Scan for the cell matching the given text and deliver its [X, Y] coordinate at center. 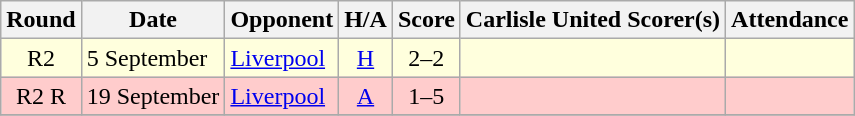
5 September [153, 58]
H [366, 58]
19 September [153, 96]
R2 R [41, 96]
H/A [366, 20]
Attendance [790, 20]
Round [41, 20]
A [366, 96]
1–5 [426, 96]
2–2 [426, 58]
R2 [41, 58]
Date [153, 20]
Opponent [282, 20]
Carlisle United Scorer(s) [592, 20]
Score [426, 20]
